Find where the given text appears and provide that cell's center as [x, y] coordinate. 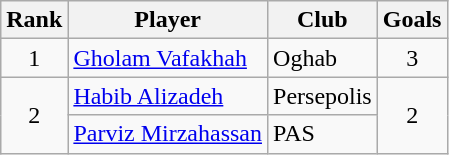
Persepolis [323, 96]
3 [412, 58]
Gholam Vafakhah [168, 58]
Club [323, 20]
Rank [34, 20]
Parviz Mirzahassan [168, 134]
Oghab [323, 58]
PAS [323, 134]
Player [168, 20]
1 [34, 58]
Habib Alizadeh [168, 96]
Goals [412, 20]
